Find where the given text appears and provide that cell's center as (X, Y) coordinate. 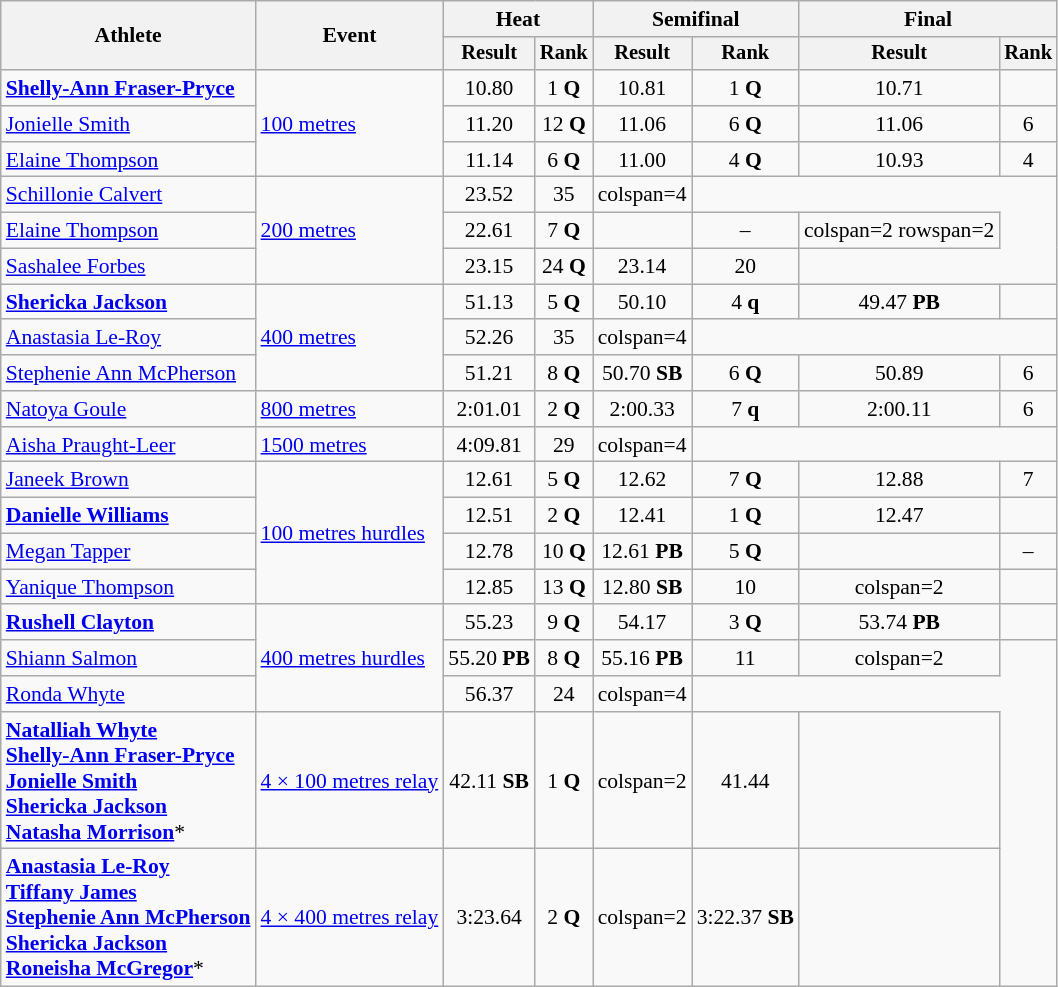
7 (1028, 480)
4 × 400 metres relay (350, 918)
10.80 (489, 88)
12.61 PB (642, 552)
50.10 (642, 302)
2:00.33 (642, 409)
7 q (746, 409)
4 Q (746, 160)
41.44 (746, 781)
10.81 (642, 88)
50.89 (900, 373)
Danielle Williams (128, 516)
12.51 (489, 516)
Event (350, 36)
400 metres hurdles (350, 658)
10 (746, 587)
Shericka Jackson (128, 302)
Aisha Praught-Leer (128, 445)
Semifinal (696, 19)
53.74 PB (900, 623)
23.52 (489, 195)
12.47 (900, 516)
Sashalee Forbes (128, 267)
11.14 (489, 160)
50.70 SB (642, 373)
4 q (746, 302)
12.80 SB (642, 587)
1500 metres (350, 445)
Jonielle Smith (128, 124)
800 metres (350, 409)
Yanique Thompson (128, 587)
Anastasia Le-RoyTiffany JamesStephenie Ann McPhersonShericka JacksonRoneisha McGregor* (128, 918)
Athlete (128, 36)
13 Q (564, 587)
23.14 (642, 267)
12.85 (489, 587)
12.62 (642, 480)
Natoya Goule (128, 409)
23.15 (489, 267)
49.47 PB (900, 302)
9 Q (564, 623)
11.20 (489, 124)
52.26 (489, 338)
Rushell Clayton (128, 623)
Shelly-Ann Fraser-Pryce (128, 88)
4 × 100 metres relay (350, 781)
3:23.64 (489, 918)
56.37 (489, 694)
Megan Tapper (128, 552)
55.23 (489, 623)
22.61 (489, 231)
Stephenie Ann McPherson (128, 373)
54.17 (642, 623)
Shiann Salmon (128, 658)
Ronda Whyte (128, 694)
Anastasia Le-Roy (128, 338)
100 metres hurdles (350, 533)
29 (564, 445)
24 Q (564, 267)
200 metres (350, 230)
42.11 SB (489, 781)
10.93 (900, 160)
Natalliah WhyteShelly-Ann Fraser-PryceJonielle SmithShericka JacksonNatasha Morrison* (128, 781)
12 Q (564, 124)
12.88 (900, 480)
20 (746, 267)
400 metres (350, 338)
3:22.37 SB (746, 918)
11 (746, 658)
12.78 (489, 552)
4 (1028, 160)
51.13 (489, 302)
24 (564, 694)
Janeek Brown (128, 480)
Final (928, 19)
10 Q (564, 552)
4:09.81 (489, 445)
Schillonie Calvert (128, 195)
55.20 PB (489, 658)
100 metres (350, 124)
55.16 PB (642, 658)
10.71 (900, 88)
Heat (518, 19)
colspan=2 rowspan=2 (900, 231)
3 Q (746, 623)
2:01.01 (489, 409)
12.41 (642, 516)
11.00 (642, 160)
2:00.11 (900, 409)
12.61 (489, 480)
51.21 (489, 373)
